Provide the [X, Y] coordinate of the cell's center where the given text is located.  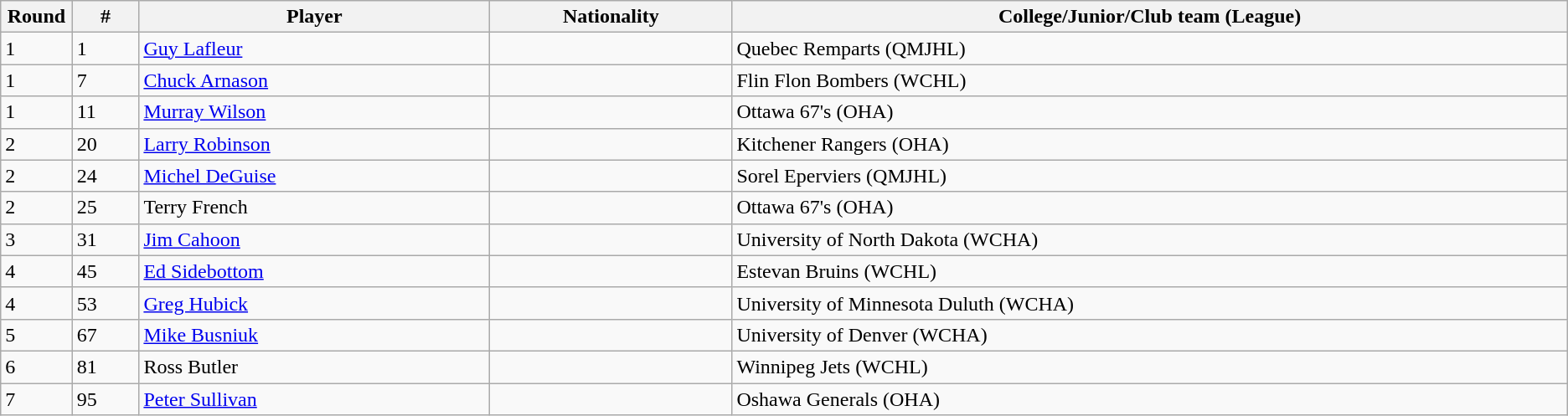
Greg Hubick [315, 303]
6 [37, 367]
24 [106, 176]
95 [106, 399]
College/Junior/Club team (League) [1149, 17]
Larry Robinson [315, 144]
Ross Butler [315, 367]
Peter Sullivan [315, 399]
Winnipeg Jets (WCHL) [1149, 367]
53 [106, 303]
Michel DeGuise [315, 176]
Ed Sidebottom [315, 271]
Flin Flon Bombers (WCHL) [1149, 80]
Murray Wilson [315, 112]
Quebec Remparts (QMJHL) [1149, 49]
Estevan Bruins (WCHL) [1149, 271]
Sorel Eperviers (QMJHL) [1149, 176]
Round [37, 17]
5 [37, 335]
University of North Dakota (WCHA) [1149, 239]
Guy Lafleur [315, 49]
Jim Cahoon [315, 239]
11 [106, 112]
# [106, 17]
Chuck Arnason [315, 80]
Terry French [315, 208]
20 [106, 144]
Mike Busniuk [315, 335]
Oshawa Generals (OHA) [1149, 399]
31 [106, 239]
Nationality [611, 17]
University of Minnesota Duluth (WCHA) [1149, 303]
University of Denver (WCHA) [1149, 335]
25 [106, 208]
Kitchener Rangers (OHA) [1149, 144]
45 [106, 271]
81 [106, 367]
3 [37, 239]
67 [106, 335]
Player [315, 17]
